Provide the [x, y] coordinate of the cell's center where the given text is located.  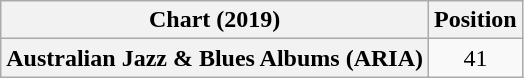
Chart (2019) [215, 20]
Position [476, 20]
Australian Jazz & Blues Albums (ARIA) [215, 58]
41 [476, 58]
